Capture the cell that displays the provided text and extract its [x, y] central coordinate. 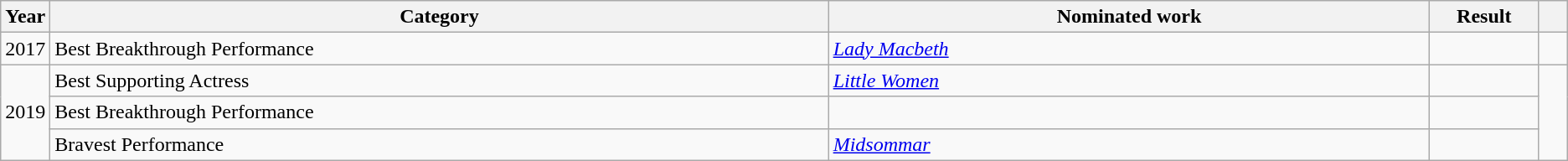
Lady Macbeth [1129, 49]
Little Women [1129, 80]
2019 [25, 112]
Midsommar [1129, 144]
Best Supporting Actress [439, 80]
2017 [25, 49]
Nominated work [1129, 17]
Year [25, 17]
Category [439, 17]
Bravest Performance [439, 144]
Result [1484, 17]
